Identify which cell holds the provided text, then report its [X, Y] central coordinate. 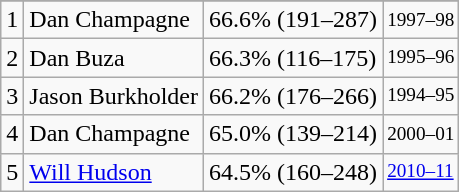
2 [12, 58]
66.3% (116–175) [294, 58]
4 [12, 134]
1 [12, 20]
5 [12, 172]
2010–11 [421, 172]
1994–95 [421, 96]
66.6% (191–287) [294, 20]
2000–01 [421, 134]
Jason Burkholder [114, 96]
1995–96 [421, 58]
Will Hudson [114, 172]
1997–98 [421, 20]
Dan Buza [114, 58]
64.5% (160–248) [294, 172]
3 [12, 96]
66.2% (176–266) [294, 96]
65.0% (139–214) [294, 134]
